Output the (x, y) coordinate of the center of the cell containing the given text.  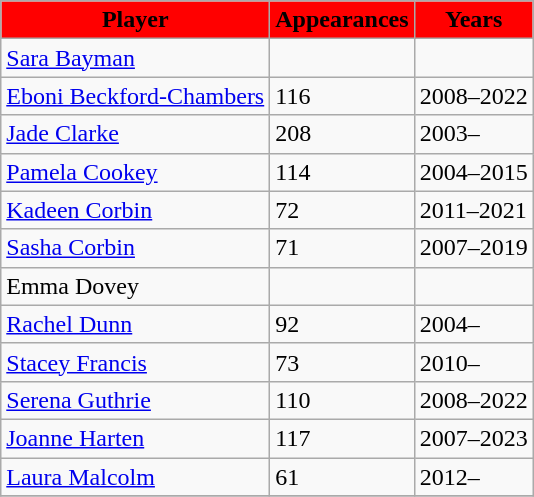
Joanne Harten (136, 438)
Emma Dovey (136, 286)
Kadeen Corbin (136, 210)
Eboni Beckford-Chambers (136, 96)
114 (342, 172)
2011–2021 (474, 210)
2007–2023 (474, 438)
Years (474, 20)
Serena Guthrie (136, 400)
92 (342, 324)
Appearances (342, 20)
Pamela Cookey (136, 172)
2003– (474, 134)
Sara Bayman (136, 58)
116 (342, 96)
72 (342, 210)
Jade Clarke (136, 134)
208 (342, 134)
71 (342, 248)
Sasha Corbin (136, 248)
73 (342, 362)
117 (342, 438)
Stacey Francis (136, 362)
2007–2019 (474, 248)
Player (136, 20)
2004– (474, 324)
61 (342, 477)
Laura Malcolm (136, 477)
Rachel Dunn (136, 324)
110 (342, 400)
2012– (474, 477)
2010– (474, 362)
2004–2015 (474, 172)
